Return the (x, y) coordinate for the center point of the cell that contains the specified text.  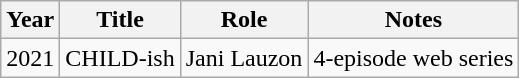
Title (120, 20)
2021 (30, 58)
Year (30, 20)
Notes (414, 20)
4-episode web series (414, 58)
Jani Lauzon (244, 58)
Role (244, 20)
CHILD-ish (120, 58)
